For the text-containing cell, return its midpoint in [x, y] coordinate format. 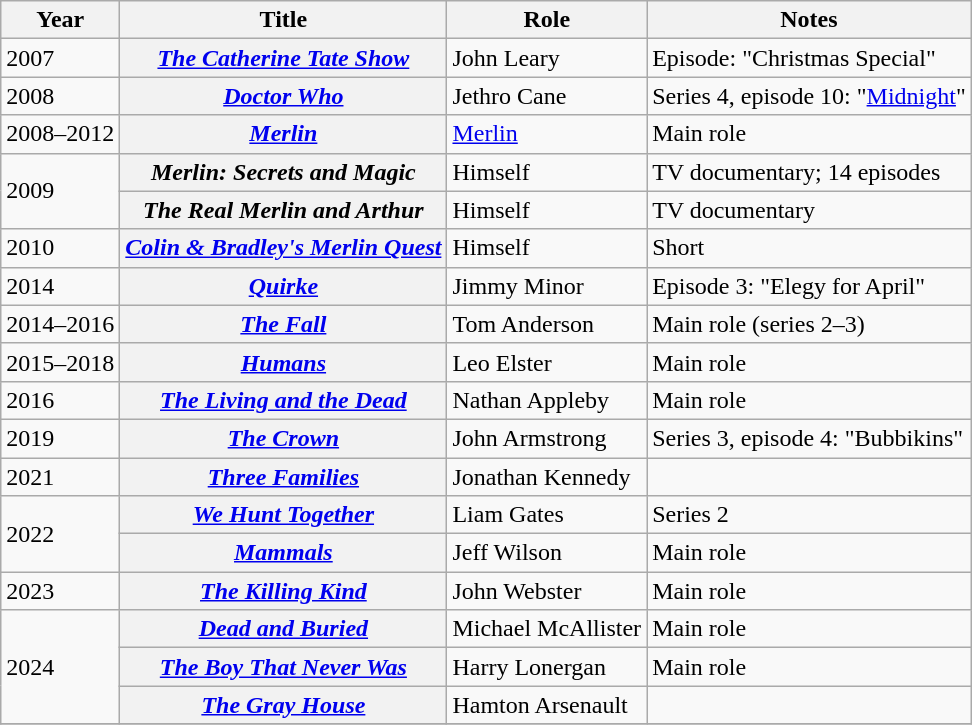
John Webster [547, 591]
2010 [60, 248]
Series 4, episode 10: "Midnight" [810, 96]
Merlin: Secrets and Magic [284, 172]
Jeff Wilson [547, 553]
Main role (series 2–3) [810, 324]
We Hunt Together [284, 515]
Episode: "Christmas Special" [810, 58]
Year [60, 20]
TV documentary [810, 210]
2009 [60, 191]
Hamton Arsenault [547, 705]
Harry Lonergan [547, 667]
The Killing Kind [284, 591]
2022 [60, 534]
2008–2012 [60, 134]
Series 3, episode 4: "Bubbikins" [810, 438]
Three Families [284, 477]
The Boy That Never Was [284, 667]
Leo Elster [547, 362]
Humans [284, 362]
The Living and the Dead [284, 400]
The Gray House [284, 705]
Jonathan Kennedy [547, 477]
Michael McAllister [547, 629]
Doctor Who [284, 96]
2007 [60, 58]
2023 [60, 591]
2016 [60, 400]
Mammals [284, 553]
2024 [60, 667]
Role [547, 20]
Colin & Bradley's Merlin Quest [284, 248]
TV documentary; 14 episodes [810, 172]
The Catherine Tate Show [284, 58]
2015–2018 [60, 362]
Tom Anderson [547, 324]
2014 [60, 286]
2008 [60, 96]
Jethro Cane [547, 96]
Liam Gates [547, 515]
Series 2 [810, 515]
Episode 3: "Elegy for April" [810, 286]
2021 [60, 477]
Notes [810, 20]
The Fall [284, 324]
The Real Merlin and Arthur [284, 210]
Nathan Appleby [547, 400]
Quirke [284, 286]
John Leary [547, 58]
The Crown [284, 438]
John Armstrong [547, 438]
Jimmy Minor [547, 286]
Dead and Buried [284, 629]
Title [284, 20]
2019 [60, 438]
2014–2016 [60, 324]
Short [810, 248]
